Find where the given text appears and provide that cell's center as (x, y) coordinate. 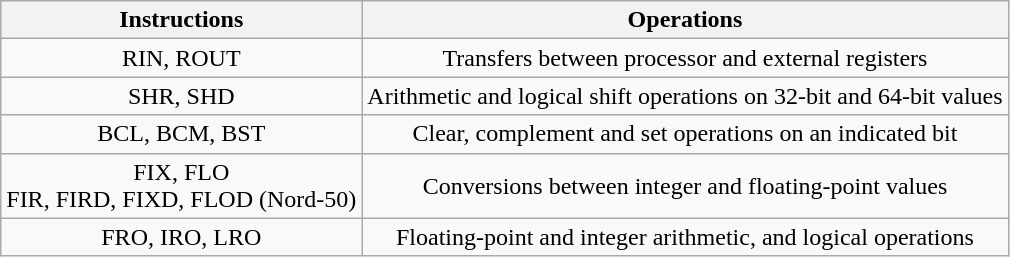
FIX, FLOFIR, FIRD, FIXD, FLOD (Nord-50) (182, 186)
Arithmetic and logical shift operations on 32-bit and 64-bit values (685, 96)
RIN, ROUT (182, 58)
FRO, IRO, LRO (182, 237)
Operations (685, 20)
Instructions (182, 20)
Conversions between integer and floating-point values (685, 186)
Floating-point and integer arithmetic, and logical operations (685, 237)
Transfers between processor and external registers (685, 58)
Clear, complement and set operations on an indicated bit (685, 134)
BCL, BCM, BST (182, 134)
SHR, SHD (182, 96)
